Detect which cell encompasses the target text, then output its (x, y) center coordinate. 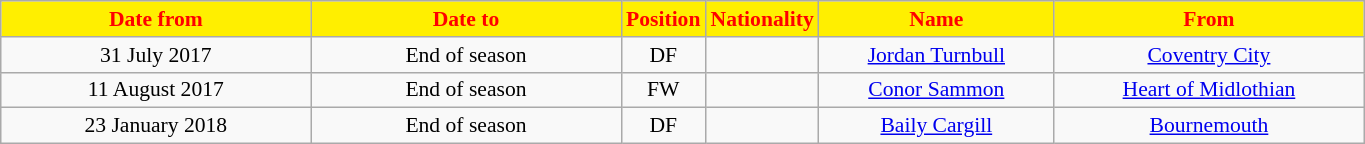
Date from (156, 19)
Coventry City (1209, 55)
Heart of Midlothian (1209, 90)
23 January 2018 (156, 126)
Nationality (762, 19)
31 July 2017 (156, 55)
Jordan Turnbull (936, 55)
Date to (466, 19)
Position (663, 19)
Baily Cargill (936, 126)
From (1209, 19)
FW (663, 90)
Bournemouth (1209, 126)
Conor Sammon (936, 90)
11 August 2017 (156, 90)
Name (936, 19)
